Determine the [X, Y] coordinate at the center of the cell enclosing the given text.  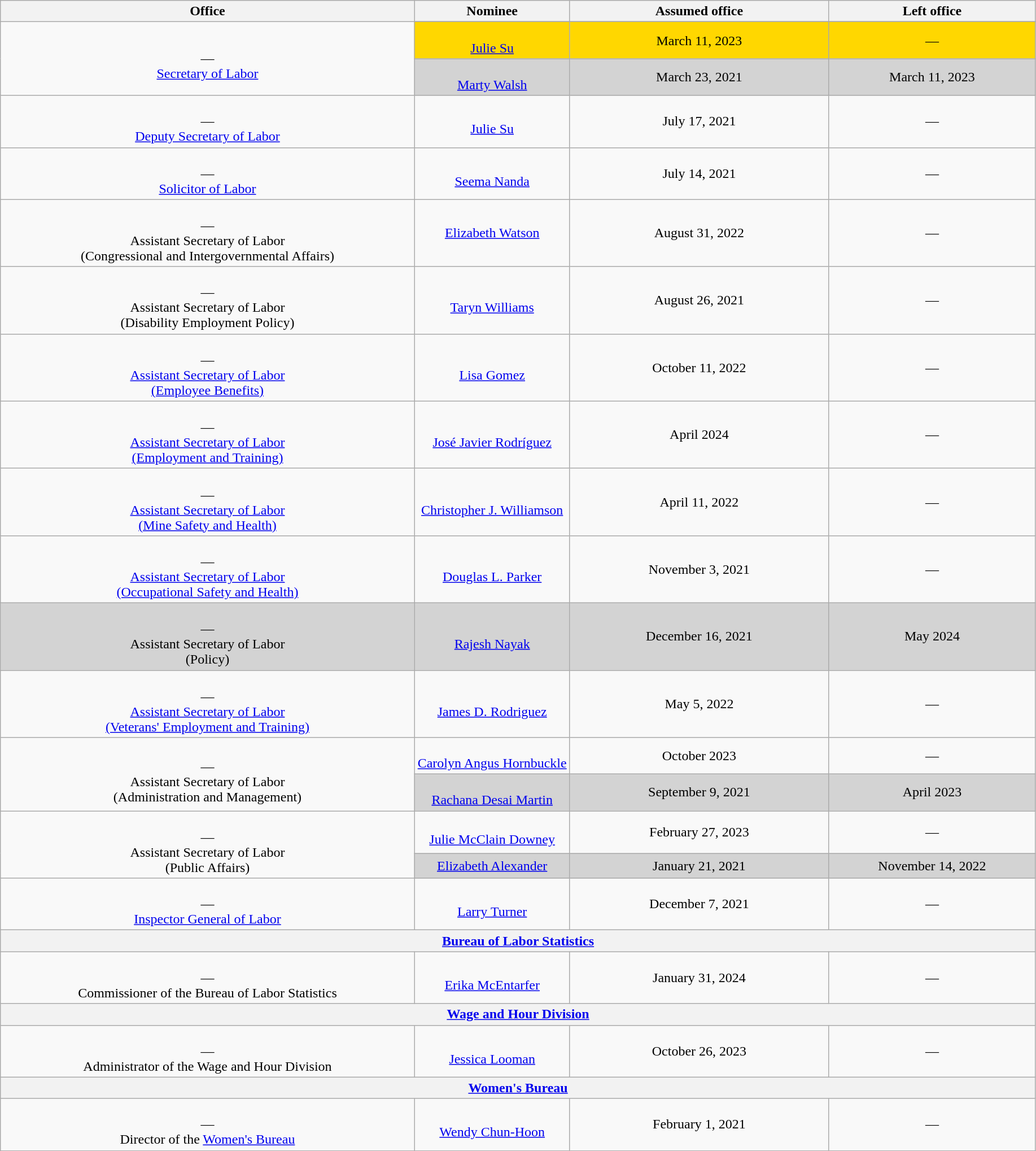
May 2024 [933, 636]
—Inspector General of Labor [208, 904]
Wendy Chun-Hoon [492, 1124]
Jessica Looman [492, 1051]
October 26, 2023 [699, 1051]
—Assistant Secretary of Labor(Employee Benefits) [208, 367]
—Assistant Secretary of Labor(Public Affairs) [208, 845]
Douglas L. Parker [492, 569]
Bureau of Labor Statistics [518, 941]
Nominee [492, 11]
—Commissioner of the Bureau of Labor Statistics [208, 978]
May 5, 2022 [699, 704]
November 3, 2021 [699, 569]
Lisa Gomez [492, 367]
Wage and Hour Division [518, 1014]
Elizabeth Alexander [492, 866]
Taryn Williams [492, 300]
September 9, 2021 [699, 793]
Marty Walsh [492, 77]
—Assistant Secretary of Labor(Policy) [208, 636]
November 14, 2022 [933, 866]
Julie McClain Downey [492, 832]
Elizabeth Watson [492, 233]
Women's Bureau [518, 1088]
January 21, 2021 [699, 866]
Rajesh Nayak [492, 636]
—Director of the Women's Bureau [208, 1124]
—Assistant Secretary of Labor(Veterans' Employment and Training) [208, 704]
Assumed office [699, 11]
Left office [933, 11]
—Assistant Secretary of Labor(Employment and Training) [208, 435]
April 2023 [933, 793]
—Assistant Secretary of Labor(Occupational Safety and Health) [208, 569]
Larry Turner [492, 904]
July 14, 2021 [699, 173]
April 11, 2022 [699, 502]
August 31, 2022 [699, 233]
Rachana Desai Martin [492, 793]
James D. Rodriguez [492, 704]
—Administrator of the Wage and Hour Division [208, 1051]
October 2023 [699, 756]
—Secretary of Labor [208, 59]
December 7, 2021 [699, 904]
—Assistant Secretary of Labor(Congressional and Intergovernmental Affairs) [208, 233]
July 17, 2021 [699, 121]
—Solicitor of Labor [208, 173]
February 1, 2021 [699, 1124]
—Assistant Secretary of Labor(Disability Employment Policy) [208, 300]
—Deputy Secretary of Labor [208, 121]
Christopher J. Williamson [492, 502]
José Javier Rodríguez [492, 435]
—Assistant Secretary of Labor(Mine Safety and Health) [208, 502]
—Assistant Secretary of Labor(Administration and Management) [208, 774]
January 31, 2024 [699, 978]
February 27, 2023 [699, 832]
August 26, 2021 [699, 300]
December 16, 2021 [699, 636]
April 2024 [699, 435]
Carolyn Angus Hornbuckle [492, 756]
Erika McEntarfer [492, 978]
Office [208, 11]
March 23, 2021 [699, 77]
Seema Nanda [492, 173]
October 11, 2022 [699, 367]
